Find where the given text appears and provide that cell's center as [x, y] coordinate. 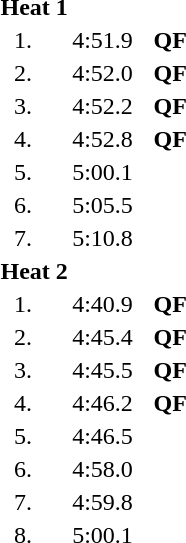
4:52.8 [102, 139]
5:10.8 [102, 238]
4:59.8 [102, 502]
4:46.2 [102, 403]
4:52.2 [102, 106]
5:05.5 [102, 205]
4:45.4 [102, 337]
5:00.1 [102, 172]
4:51.9 [102, 40]
4:58.0 [102, 469]
4:52.0 [102, 73]
4:45.5 [102, 370]
4:46.5 [102, 436]
4:40.9 [102, 304]
